Output the (X, Y) coordinate of the center of the cell containing the given text.  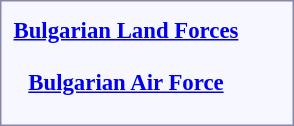
Bulgarian Air Force (126, 82)
Bulgarian Land Forces (126, 30)
